Locate the cell with the specified text and output its (X, Y) center coordinate. 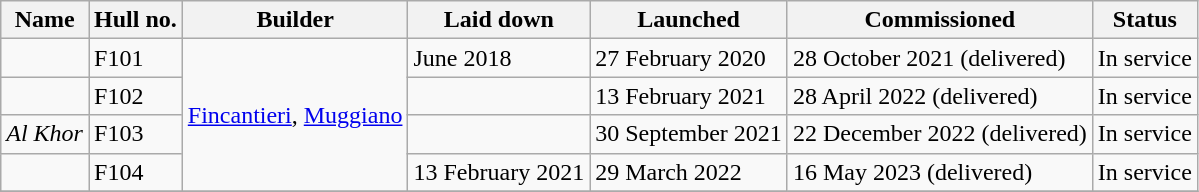
F101 (135, 58)
F103 (135, 134)
28 April 2022 (delivered) (940, 96)
Commissioned (940, 20)
F104 (135, 172)
27 February 2020 (689, 58)
F102 (135, 96)
30 September 2021 (689, 134)
28 October 2021 (delivered) (940, 58)
Fincantieri, Muggiano (295, 115)
Builder (295, 20)
16 May 2023 (delivered) (940, 172)
Al Khor (45, 134)
Hull no. (135, 20)
June 2018 (499, 58)
Launched (689, 20)
22 December 2022 (delivered) (940, 134)
Status (1144, 20)
Name (45, 20)
29 March 2022 (689, 172)
Laid down (499, 20)
